Identify which cell holds the provided text, then report its [X, Y] central coordinate. 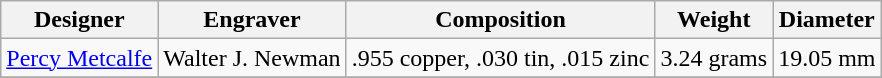
Composition [500, 20]
3.24 grams [714, 58]
Weight [714, 20]
19.05 mm [827, 58]
Percy Metcalfe [80, 58]
Walter J. Newman [252, 58]
Diameter [827, 20]
Designer [80, 20]
Engraver [252, 20]
.955 copper, .030 tin, .015 zinc [500, 58]
